Search for the cell housing the specified text and yield its [x, y] center coordinate. 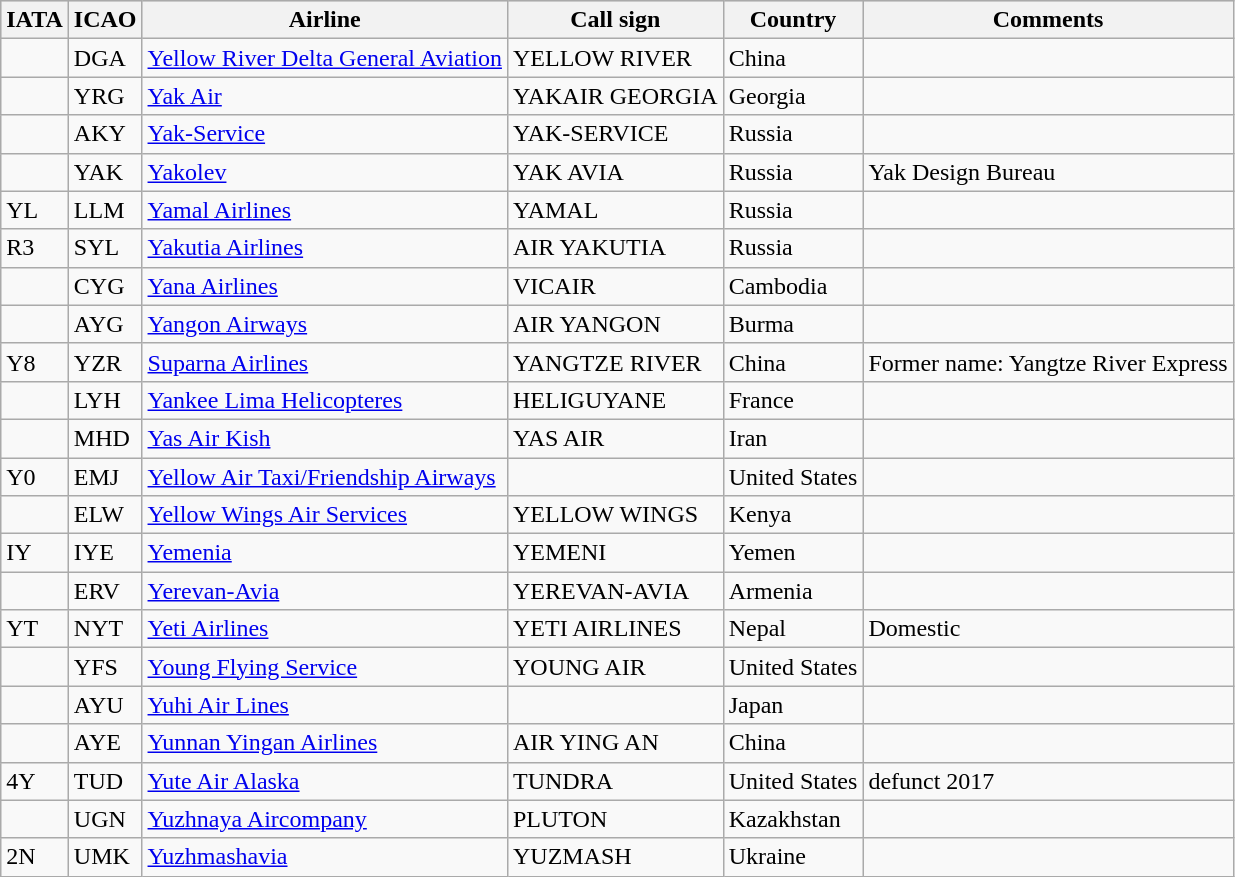
YAK-SERVICE [615, 134]
YAKAIR GEORGIA [615, 96]
Y8 [35, 362]
Yas Air Kish [324, 438]
YRG [105, 96]
Y0 [35, 477]
Call sign [615, 20]
LLM [105, 210]
YELLOW RIVER [615, 58]
YL [35, 210]
DGA [105, 58]
Yerevan-Avia [324, 591]
AYU [105, 705]
Airline [324, 20]
Georgia [793, 96]
Suparna Airlines [324, 362]
France [793, 400]
Yamal Airlines [324, 210]
2N [35, 857]
YAK [105, 172]
YANGTZE RIVER [615, 362]
YELLOW WINGS [615, 515]
YZR [105, 362]
YFS [105, 667]
Young Flying Service [324, 667]
UGN [105, 819]
Domestic [1048, 629]
HELIGUYANE [615, 400]
ERV [105, 591]
Cambodia [793, 286]
SYL [105, 248]
NYT [105, 629]
MHD [105, 438]
Yana Airlines [324, 286]
LYH [105, 400]
Yunnan Yingan Airlines [324, 743]
Yak-Service [324, 134]
Yellow Air Taxi/Friendship Airways [324, 477]
VICAIR [615, 286]
Burma [793, 324]
YAK AVIA [615, 172]
IATA [35, 20]
Yellow River Delta General Aviation [324, 58]
Yak Design Bureau [1048, 172]
Yakolev [324, 172]
Japan [793, 705]
Kenya [793, 515]
Yeti Airlines [324, 629]
Iran [793, 438]
YT [35, 629]
YEMENI [615, 553]
CYG [105, 286]
TUNDRA [615, 781]
YETI AIRLINES [615, 629]
YUZMASH [615, 857]
UMK [105, 857]
AYE [105, 743]
Yak Air [324, 96]
PLUTON [615, 819]
Yuzhnaya Aircompany [324, 819]
Nepal [793, 629]
AKY [105, 134]
AIR YAKUTIA [615, 248]
R3 [35, 248]
YAMAL [615, 210]
YAS AIR [615, 438]
IY [35, 553]
YEREVAN-AVIA [615, 591]
Yankee Lima Helicopteres [324, 400]
Kazakhstan [793, 819]
Yellow Wings Air Services [324, 515]
Ukraine [793, 857]
Yemenia [324, 553]
Comments [1048, 20]
EMJ [105, 477]
Yuhi Air Lines [324, 705]
Yangon Airways [324, 324]
Armenia [793, 591]
TUD [105, 781]
4Y [35, 781]
Country [793, 20]
ELW [105, 515]
YOUNG AIR [615, 667]
Former name: Yangtze River Express [1048, 362]
Yuzhmashavia [324, 857]
Yemen [793, 553]
AIR YING AN [615, 743]
Yute Air Alaska [324, 781]
defunct 2017 [1048, 781]
ICAO [105, 20]
Yakutia Airlines [324, 248]
AYG [105, 324]
IYE [105, 553]
AIR YANGON [615, 324]
